Find where the given text appears and provide that cell's center as [x, y] coordinate. 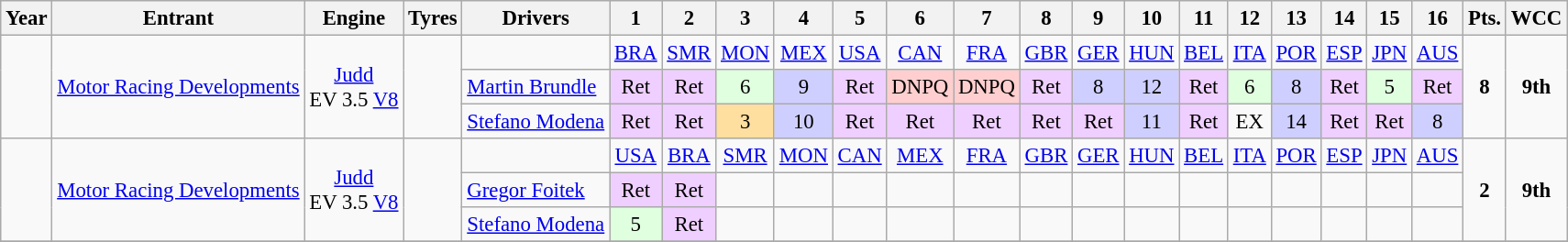
4 [803, 18]
15 [1390, 18]
1 [636, 18]
Engine [354, 18]
Martin Brundle [536, 87]
Year [27, 18]
Pts. [1485, 18]
EX [1249, 122]
7 [987, 18]
Tyres [433, 18]
WCC [1536, 18]
Gregor Foitek [536, 191]
16 [1437, 18]
Drivers [536, 18]
13 [1297, 18]
Entrant [178, 18]
